Extract the [x, y] coordinate from the center of the cell holding the provided text.  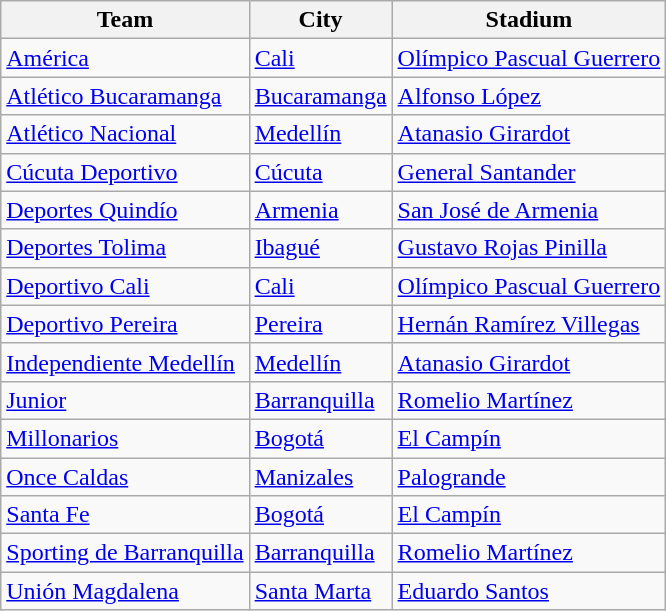
Ibagué [320, 248]
Deportivo Cali [125, 286]
City [320, 20]
Deportes Tolima [125, 248]
Santa Marta [320, 591]
Alfonso López [529, 96]
Junior [125, 400]
Palogrande [529, 477]
Cúcuta Deportivo [125, 172]
Deportes Quindío [125, 210]
Cúcuta [320, 172]
San José de Armenia [529, 210]
Deportivo Pereira [125, 324]
Gustavo Rojas Pinilla [529, 248]
Atlético Nacional [125, 134]
Bucaramanga [320, 96]
Millonarios [125, 438]
Armenia [320, 210]
Eduardo Santos [529, 591]
América [125, 58]
General Santander [529, 172]
Sporting de Barranquilla [125, 553]
Manizales [320, 477]
Independiente Medellín [125, 362]
Atlético Bucaramanga [125, 96]
Team [125, 20]
Hernán Ramírez Villegas [529, 324]
Unión Magdalena [125, 591]
Pereira [320, 324]
Once Caldas [125, 477]
Stadium [529, 20]
Santa Fe [125, 515]
